Find where the given text appears and provide that cell's center as (x, y) coordinate. 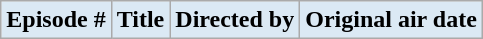
Title (140, 20)
Episode # (56, 20)
Original air date (392, 20)
Directed by (235, 20)
